From the cell containing the given text, extract its center point as [X, Y] coordinate. 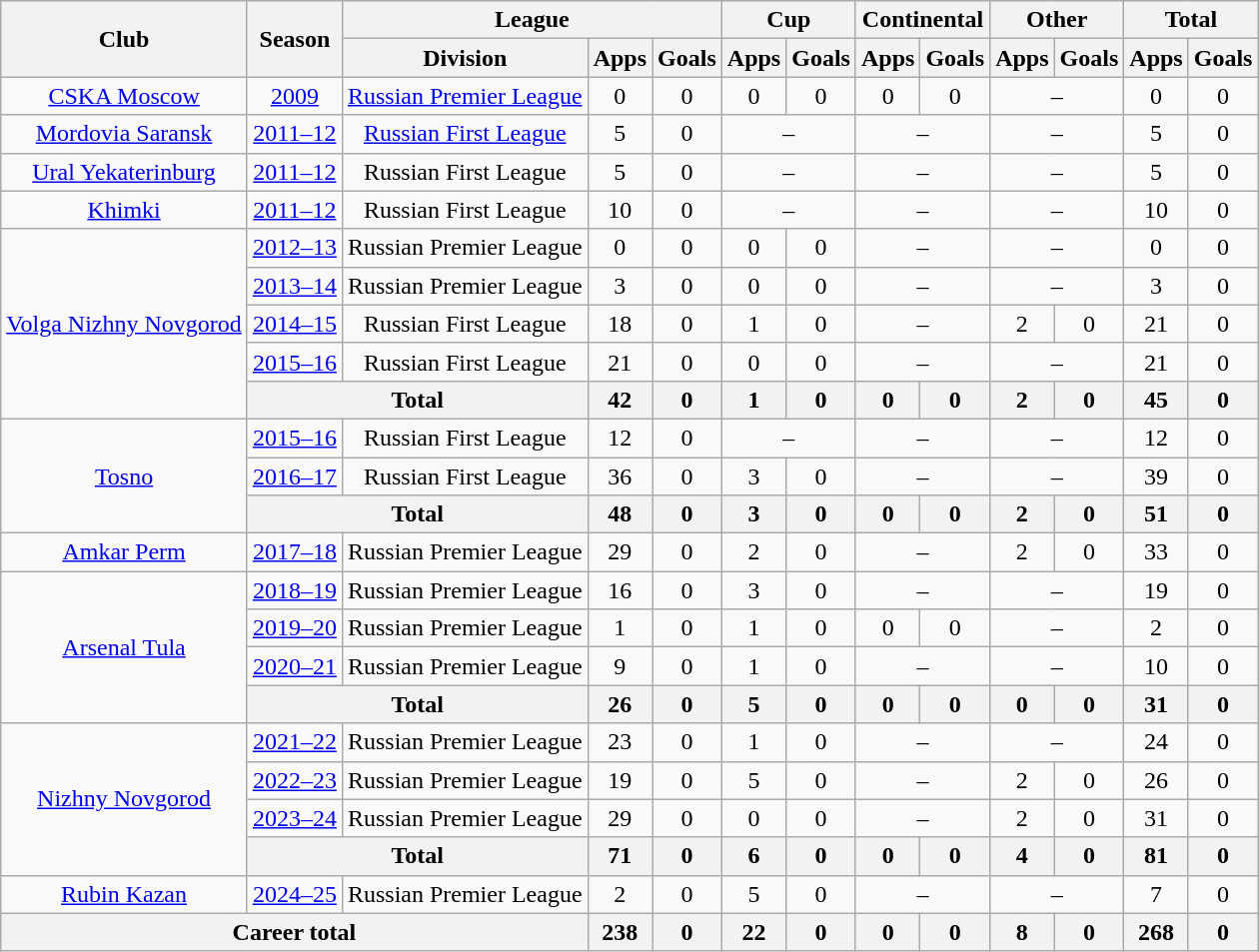
268 [1156, 932]
2012–13 [294, 248]
51 [1156, 514]
2019–20 [294, 628]
23 [620, 742]
Tosno [124, 476]
45 [1156, 400]
Arsenal Tula [124, 647]
81 [1156, 856]
Other [1057, 20]
6 [753, 856]
16 [620, 590]
18 [620, 324]
2024–25 [294, 894]
2016–17 [294, 476]
2009 [294, 96]
9 [620, 666]
Ural Yekaterinburg [124, 172]
Division [465, 58]
Cup [788, 20]
Mordovia Saransk [124, 134]
Khimki [124, 210]
42 [620, 400]
2014–15 [294, 324]
36 [620, 476]
Club [124, 39]
Nizhny Novgorod [124, 799]
2021–22 [294, 742]
8 [1022, 932]
Continental [922, 20]
Amkar Perm [124, 552]
71 [620, 856]
2022–23 [294, 780]
Career total [294, 932]
Rubin Kazan [124, 894]
2020–21 [294, 666]
2017–18 [294, 552]
CSKA Moscow [124, 96]
Season [294, 39]
24 [1156, 742]
2013–14 [294, 286]
39 [1156, 476]
League [532, 20]
33 [1156, 552]
22 [753, 932]
Volga Nizhny Novgorod [124, 324]
2018–19 [294, 590]
4 [1022, 856]
7 [1156, 894]
48 [620, 514]
238 [620, 932]
2023–24 [294, 818]
